Identify which cell holds the provided text, then report its [X, Y] central coordinate. 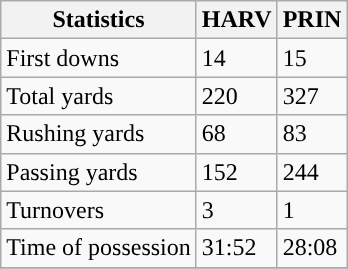
Statistics [99, 20]
PRIN [312, 20]
Rushing yards [99, 134]
220 [236, 96]
Passing yards [99, 172]
Time of possession [99, 248]
31:52 [236, 248]
1 [312, 210]
HARV [236, 20]
327 [312, 96]
152 [236, 172]
244 [312, 172]
68 [236, 134]
Turnovers [99, 210]
3 [236, 210]
28:08 [312, 248]
83 [312, 134]
First downs [99, 58]
15 [312, 58]
Total yards [99, 96]
14 [236, 58]
